From the cell containing the given text, extract its center point as (x, y) coordinate. 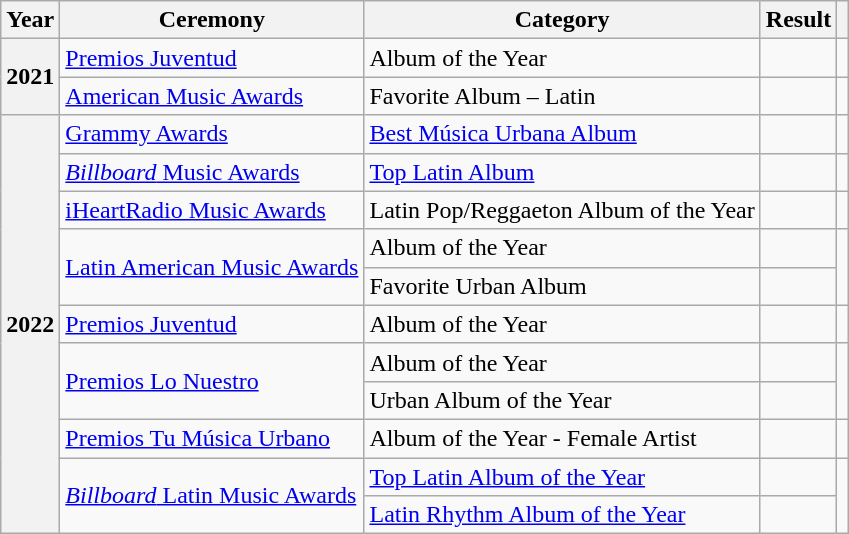
Billboard Music Awards (212, 172)
2022 (30, 324)
Latin Pop/Reggaeton Album of the Year (562, 210)
Top Latin Album (562, 172)
Top Latin Album of the Year (562, 477)
Premios Tu Música Urbano (212, 438)
Premios Lo Nuestro (212, 381)
Category (562, 20)
Best Música Urbana Album (562, 134)
Favorite Urban Album (562, 286)
Latin American Music Awards (212, 267)
iHeartRadio Music Awards (212, 210)
Result (798, 20)
Album of the Year - Female Artist (562, 438)
American Music Awards (212, 96)
Billboard Latin Music Awards (212, 496)
Year (30, 20)
Ceremony (212, 20)
Urban Album of the Year (562, 400)
Latin Rhythm Album of the Year (562, 515)
Favorite Album – Latin (562, 96)
Grammy Awards (212, 134)
2021 (30, 77)
